Return [X, Y] of the center of cell containing provided text 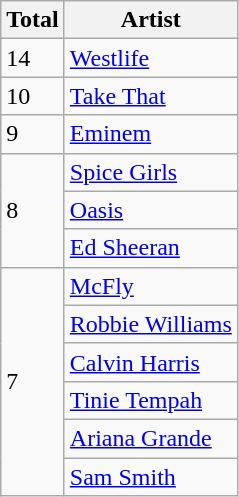
Oasis [150, 210]
Spice Girls [150, 172]
Calvin Harris [150, 362]
Artist [150, 20]
14 [33, 58]
Ed Sheeran [150, 248]
10 [33, 96]
8 [33, 210]
7 [33, 381]
Robbie Williams [150, 324]
Tinie Tempah [150, 400]
Ariana Grande [150, 438]
Total [33, 20]
Take That [150, 96]
McFly [150, 286]
Sam Smith [150, 477]
Eminem [150, 134]
Westlife [150, 58]
9 [33, 134]
